Find where the given text appears and provide that cell's center as (x, y) coordinate. 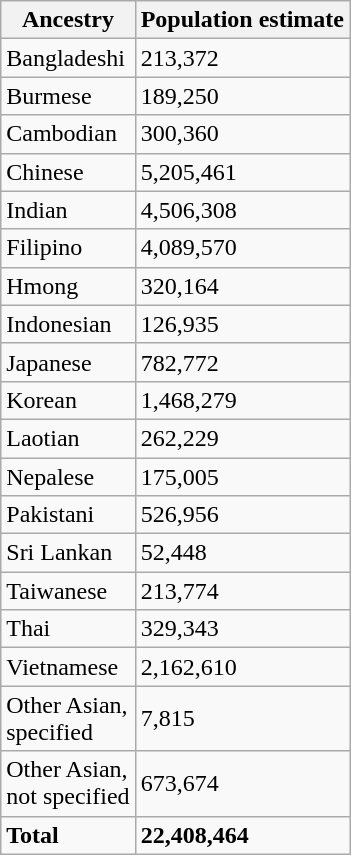
7,815 (242, 718)
1,468,279 (242, 400)
320,164 (242, 286)
Laotian (68, 438)
Japanese (68, 362)
Vietnamese (68, 667)
213,774 (242, 591)
Bangladeshi (68, 58)
Thai (68, 629)
262,229 (242, 438)
Sri Lankan (68, 553)
526,956 (242, 515)
782,772 (242, 362)
213,372 (242, 58)
22,408,464 (242, 835)
673,674 (242, 784)
Other Asian,specified (68, 718)
4,506,308 (242, 210)
Total (68, 835)
189,250 (242, 96)
300,360 (242, 134)
Indian (68, 210)
Hmong (68, 286)
175,005 (242, 477)
5,205,461 (242, 172)
329,343 (242, 629)
126,935 (242, 324)
Chinese (68, 172)
Taiwanese (68, 591)
Korean (68, 400)
Nepalese (68, 477)
Filipino (68, 248)
Cambodian (68, 134)
Burmese (68, 96)
Ancestry (68, 20)
Pakistani (68, 515)
4,089,570 (242, 248)
2,162,610 (242, 667)
Indonesian (68, 324)
Population estimate (242, 20)
Other Asian,not specified (68, 784)
52,448 (242, 553)
